Search for the cell housing the specified text and yield its (x, y) center coordinate. 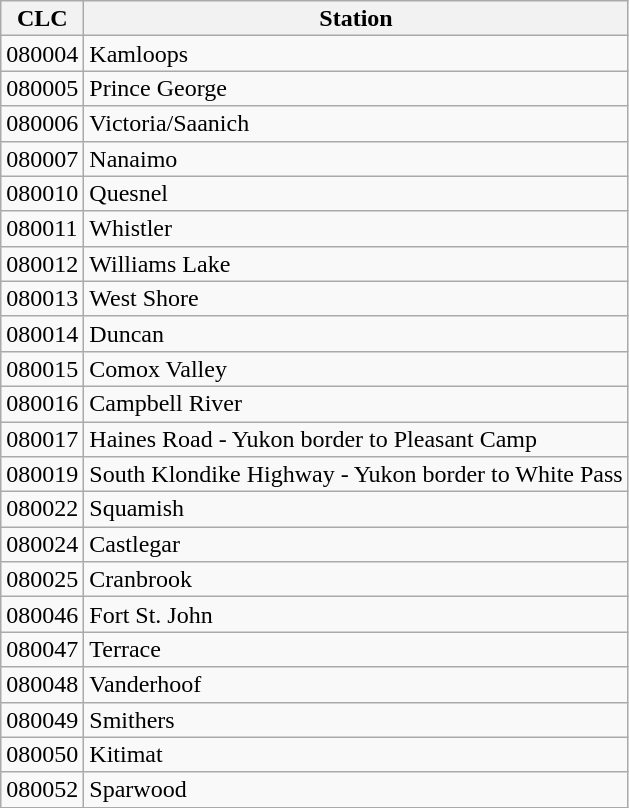
Castlegar (356, 544)
080022 (42, 510)
080048 (42, 684)
080007 (42, 158)
080004 (42, 54)
Squamish (356, 510)
080005 (42, 88)
080011 (42, 228)
Whistler (356, 228)
080017 (42, 440)
Williams Lake (356, 264)
080046 (42, 614)
Sparwood (356, 790)
080025 (42, 580)
Campbell River (356, 404)
Vanderhoof (356, 684)
Terrace (356, 650)
080012 (42, 264)
Quesnel (356, 194)
South Klondike Highway - Yukon border to White Pass (356, 474)
080013 (42, 298)
Smithers (356, 720)
080049 (42, 720)
Kamloops (356, 54)
Duncan (356, 334)
080006 (42, 124)
080010 (42, 194)
Station (356, 18)
080015 (42, 368)
080047 (42, 650)
Fort St. John (356, 614)
080050 (42, 754)
080019 (42, 474)
080052 (42, 790)
Prince George (356, 88)
080024 (42, 544)
Comox Valley (356, 368)
CLC (42, 18)
Kitimat (356, 754)
Haines Road - Yukon border to Pleasant Camp (356, 440)
West Shore (356, 298)
Victoria/Saanich (356, 124)
Cranbrook (356, 580)
Nanaimo (356, 158)
080014 (42, 334)
080016 (42, 404)
